Return (x, y) of the center of cell containing provided text 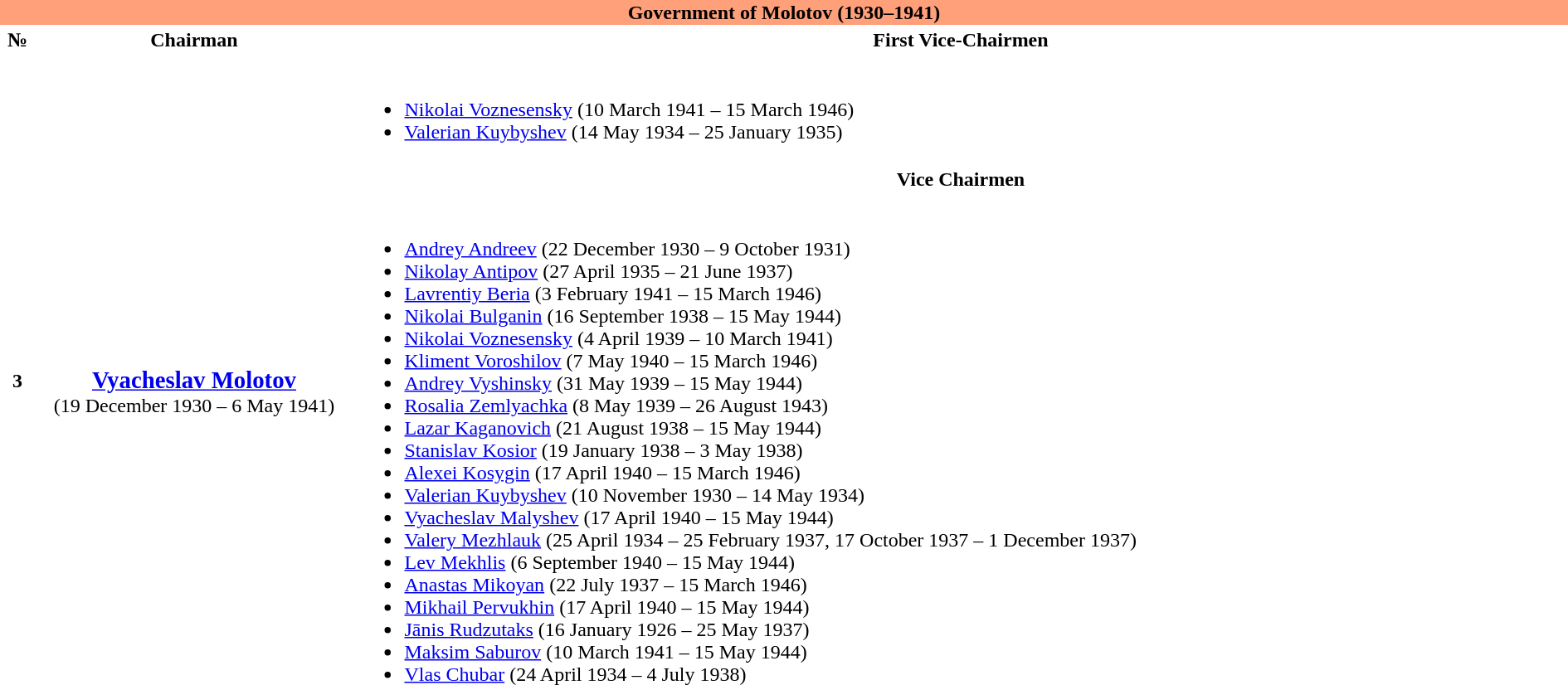
First Vice-Chairmen (961, 40)
№ (17, 40)
Vice Chairmen (961, 179)
Chairman (194, 40)
Nikolai Voznesensky (10 March 1941 – 15 March 1946)Valerian Kuybyshev (14 May 1934 – 25 January 1935) (961, 109)
Government of Molotov (1930–1941) (784, 12)
